Output the [x, y] coordinate of the center of the cell containing the given text.  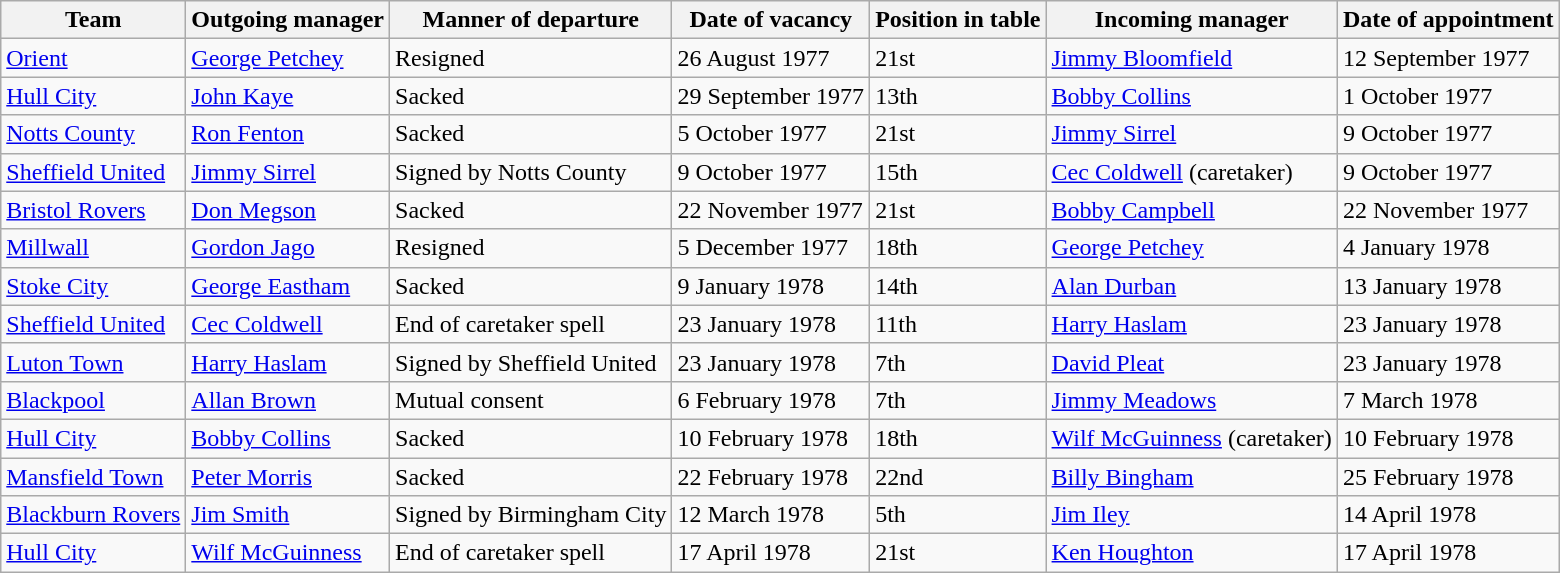
Blackpool [94, 400]
11th [958, 324]
Gordon Jago [288, 248]
Mutual consent [531, 400]
John Kaye [288, 96]
5 October 1977 [771, 134]
David Pleat [1192, 362]
Signed by Sheffield United [531, 362]
Date of appointment [1448, 20]
Jimmy Bloomfield [1192, 58]
1 October 1977 [1448, 96]
22nd [958, 477]
13th [958, 96]
Millwall [94, 248]
Alan Durban [1192, 286]
Outgoing manager [288, 20]
7 March 1978 [1448, 400]
13 January 1978 [1448, 286]
Wilf McGuinness (caretaker) [1192, 438]
Billy Bingham [1192, 477]
12 September 1977 [1448, 58]
Luton Town [94, 362]
Stoke City [94, 286]
Jimmy Meadows [1192, 400]
Blackburn Rovers [94, 515]
Bristol Rovers [94, 210]
Signed by Notts County [531, 172]
Wilf McGuinness [288, 553]
Allan Brown [288, 400]
Mansfield Town [94, 477]
4 January 1978 [1448, 248]
Incoming manager [1192, 20]
14th [958, 286]
15th [958, 172]
Ron Fenton [288, 134]
George Eastham [288, 286]
12 March 1978 [771, 515]
Manner of departure [531, 20]
Peter Morris [288, 477]
25 February 1978 [1448, 477]
Date of vacancy [771, 20]
Orient [94, 58]
Signed by Birmingham City [531, 515]
Ken Houghton [1192, 553]
Cec Coldwell [288, 324]
Don Megson [288, 210]
Jim Smith [288, 515]
26 August 1977 [771, 58]
Notts County [94, 134]
Position in table [958, 20]
6 February 1978 [771, 400]
Jim Iley [1192, 515]
Cec Coldwell (caretaker) [1192, 172]
5th [958, 515]
Bobby Campbell [1192, 210]
22 February 1978 [771, 477]
29 September 1977 [771, 96]
9 January 1978 [771, 286]
14 April 1978 [1448, 515]
5 December 1977 [771, 248]
Team [94, 20]
